Locate the cell with the specified text and output its [x, y] center coordinate. 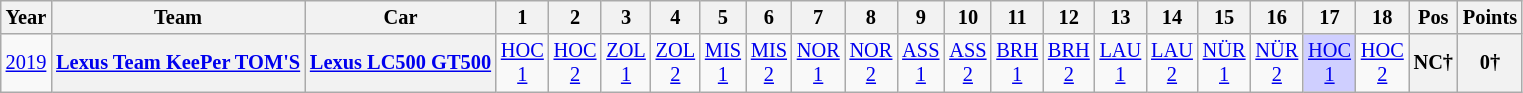
NÜR1 [1224, 63]
Pos [1434, 17]
MIS2 [769, 63]
Team [178, 17]
Lexus Team KeePer TOM'S [178, 63]
8 [872, 17]
3 [626, 17]
NOR1 [818, 63]
NOR2 [872, 63]
ASS1 [920, 63]
14 [1172, 17]
ASS2 [968, 63]
Points [1490, 17]
LAU2 [1172, 63]
15 [1224, 17]
4 [676, 17]
Car [400, 17]
10 [968, 17]
1 [522, 17]
BRH2 [1069, 63]
13 [1121, 17]
Lexus LC500 GT500 [400, 63]
BRH1 [1017, 63]
Year [26, 17]
MIS1 [723, 63]
LAU1 [1121, 63]
5 [723, 17]
0† [1490, 63]
16 [1276, 17]
11 [1017, 17]
18 [1382, 17]
NC† [1434, 63]
7 [818, 17]
6 [769, 17]
ZOL2 [676, 63]
12 [1069, 17]
NÜR2 [1276, 63]
2019 [26, 63]
2 [576, 17]
9 [920, 17]
17 [1330, 17]
ZOL1 [626, 63]
